Extract the [X, Y] coordinate from the center of the cell holding the provided text.  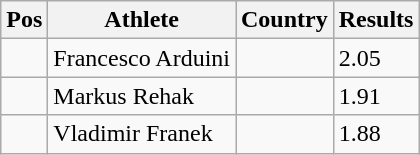
Markus Rehak [142, 96]
Athlete [142, 20]
1.91 [376, 96]
Vladimir Franek [142, 134]
Francesco Arduini [142, 58]
Pos [24, 20]
Country [285, 20]
1.88 [376, 134]
2.05 [376, 58]
Results [376, 20]
